Output the (x, y) coordinate of the center of the cell containing the given text.  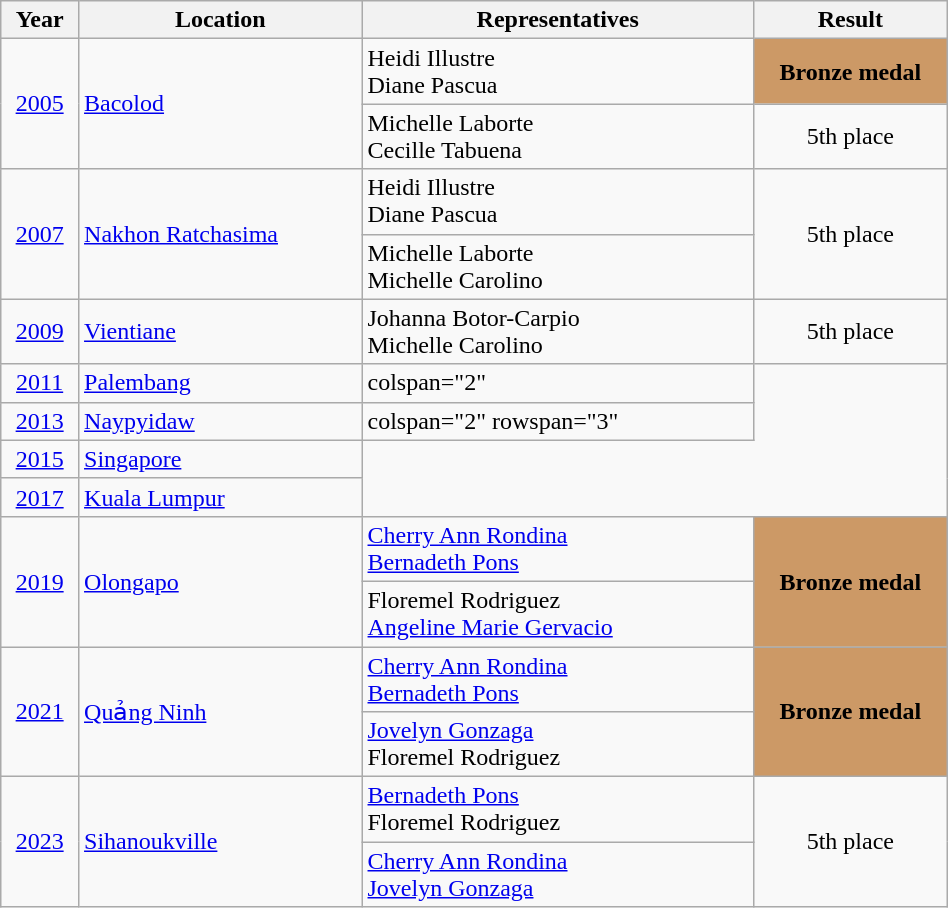
2023 (40, 842)
2013 (40, 421)
Location (220, 20)
Quảng Ninh (220, 711)
Nakhon Ratchasima (220, 234)
Bacolod (220, 104)
2009 (40, 332)
2005 (40, 104)
2019 (40, 581)
Bernadeth Pons Floremel Rodriguez (558, 810)
Michelle Laborte Michelle Carolino (558, 266)
colspan="2" (558, 383)
2015 (40, 459)
2021 (40, 711)
Representatives (558, 20)
Michelle Laborte Cecille Tabuena (558, 136)
2017 (40, 497)
Jovelyn Gonzaga Floremel Rodriguez (558, 744)
Result (850, 20)
Sihanoukville (220, 842)
colspan="2" rowspan="3" (558, 421)
Kuala Lumpur (220, 497)
Vientiane (220, 332)
2007 (40, 234)
Year (40, 20)
Palembang (220, 383)
Cherry Ann Rondina Jovelyn Gonzaga (558, 874)
2011 (40, 383)
Johanna Botor-Carpio Michelle Carolino (558, 332)
Naypyidaw (220, 421)
Floremel Rodriguez Angeline Marie Gervacio (558, 614)
Olongapo (220, 581)
Singapore (220, 459)
